Return [X, Y] of the center of cell containing provided text 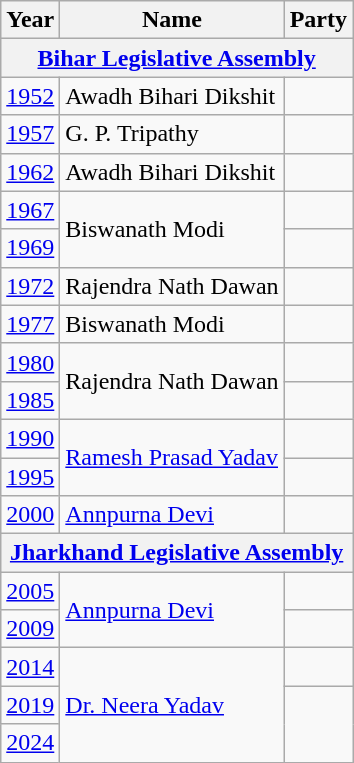
2000 [30, 515]
1952 [30, 96]
1985 [30, 400]
1967 [30, 210]
1995 [30, 477]
1969 [30, 248]
Name [172, 20]
2005 [30, 591]
G. P. Tripathy [172, 134]
Jharkhand Legislative Assembly [177, 553]
Bihar Legislative Assembly [177, 58]
2009 [30, 629]
2019 [30, 705]
1980 [30, 362]
Party [318, 20]
2024 [30, 743]
2014 [30, 667]
1962 [30, 172]
Dr. Neera Yadav [172, 705]
1957 [30, 134]
1972 [30, 286]
Year [30, 20]
1977 [30, 324]
1990 [30, 438]
Ramesh Prasad Yadav [172, 457]
